Return (x, y) of the center of cell containing provided text 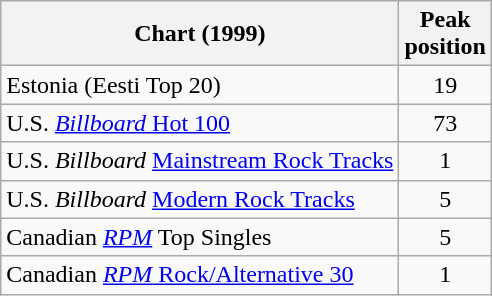
Peakposition (445, 34)
Chart (1999) (200, 34)
U.S. Billboard Modern Rock Tracks (200, 199)
19 (445, 85)
Canadian RPM Rock/Alternative 30 (200, 275)
Estonia (Eesti Top 20) (200, 85)
73 (445, 123)
U.S. Billboard Mainstream Rock Tracks (200, 161)
U.S. Billboard Hot 100 (200, 123)
Canadian RPM Top Singles (200, 237)
